From the cell containing the given text, extract its center point as [x, y] coordinate. 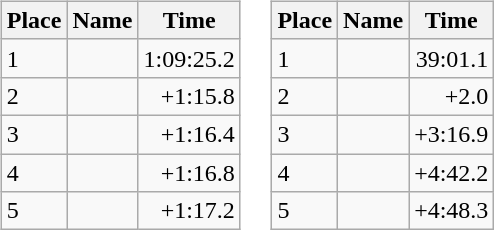
+1:16.4 [189, 134]
+3:16.9 [452, 134]
+4:48.3 [452, 211]
39:01.1 [452, 58]
+4:42.2 [452, 173]
+1:15.8 [189, 96]
+1:17.2 [189, 211]
+2.0 [452, 96]
1:09:25.2 [189, 58]
+1:16.8 [189, 173]
